Provide the (X, Y) coordinate of the cell's center where the given text is located.  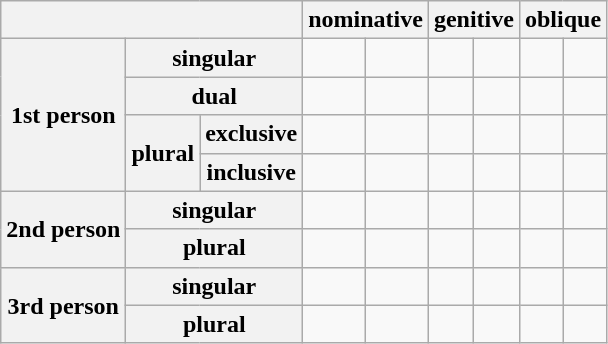
genitive (474, 20)
2nd person (64, 229)
nominative (366, 20)
inclusive (252, 172)
1st person (64, 115)
oblique (562, 20)
dual (214, 96)
3rd person (64, 305)
exclusive (252, 134)
